Search for the cell housing the specified text and yield its [x, y] center coordinate. 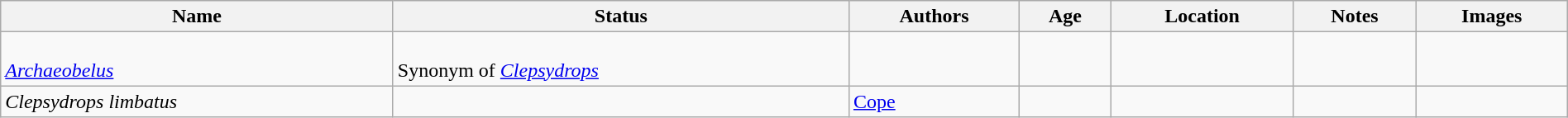
Status [620, 17]
Cope [934, 101]
Name [197, 17]
Clepsydrops limbatus [197, 101]
Location [1202, 17]
Images [1492, 17]
Archaeobelus [197, 59]
Notes [1355, 17]
Authors [934, 17]
Age [1065, 17]
Synonym of Clepsydrops [620, 59]
